Identify which cell holds the provided text, then report its [X, Y] central coordinate. 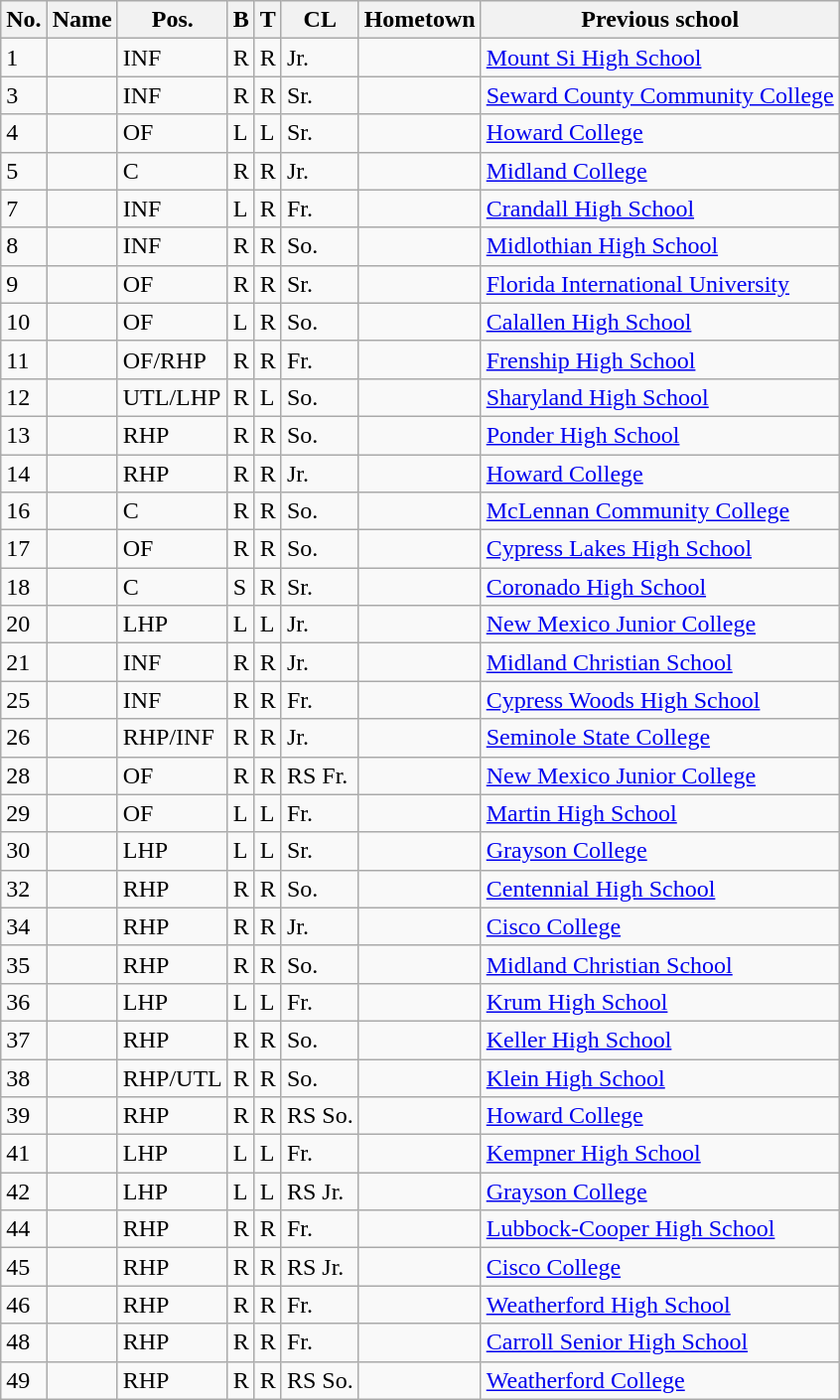
42 [24, 1191]
Sharyland High School [659, 397]
Mount Si High School [659, 58]
18 [24, 587]
35 [24, 964]
Seminole State College [659, 738]
Centennial High School [659, 889]
T [268, 20]
14 [24, 474]
30 [24, 851]
9 [24, 284]
Previous school [659, 20]
Florida International University [659, 284]
29 [24, 813]
38 [24, 1077]
46 [24, 1305]
Cypress Woods High School [659, 700]
Weatherford High School [659, 1305]
Cypress Lakes High School [659, 549]
S [240, 587]
OF/RHP [173, 359]
26 [24, 738]
32 [24, 889]
Pos. [173, 20]
39 [24, 1116]
8 [24, 246]
11 [24, 359]
12 [24, 397]
RHP/INF [173, 738]
25 [24, 700]
41 [24, 1154]
RS Fr. [320, 775]
16 [24, 511]
Weatherford College [659, 1380]
5 [24, 171]
Hometown [419, 20]
44 [24, 1229]
3 [24, 95]
Kempner High School [659, 1154]
45 [24, 1267]
No. [24, 20]
34 [24, 926]
Coronado High School [659, 587]
Klein High School [659, 1077]
Crandall High School [659, 209]
20 [24, 625]
Name [81, 20]
Ponder High School [659, 435]
Frenship High School [659, 359]
48 [24, 1342]
13 [24, 435]
RHP/UTL [173, 1077]
Martin High School [659, 813]
Keller High School [659, 1040]
B [240, 20]
Seward County Community College [659, 95]
1 [24, 58]
49 [24, 1380]
McLennan Community College [659, 511]
21 [24, 662]
Midland College [659, 171]
7 [24, 209]
36 [24, 1002]
17 [24, 549]
Calallen High School [659, 322]
Lubbock-Cooper High School [659, 1229]
UTL/LHP [173, 397]
10 [24, 322]
Carroll Senior High School [659, 1342]
Midlothian High School [659, 246]
4 [24, 133]
28 [24, 775]
CL [320, 20]
37 [24, 1040]
Krum High School [659, 1002]
